Identify which cell holds the provided text, then report its [x, y] central coordinate. 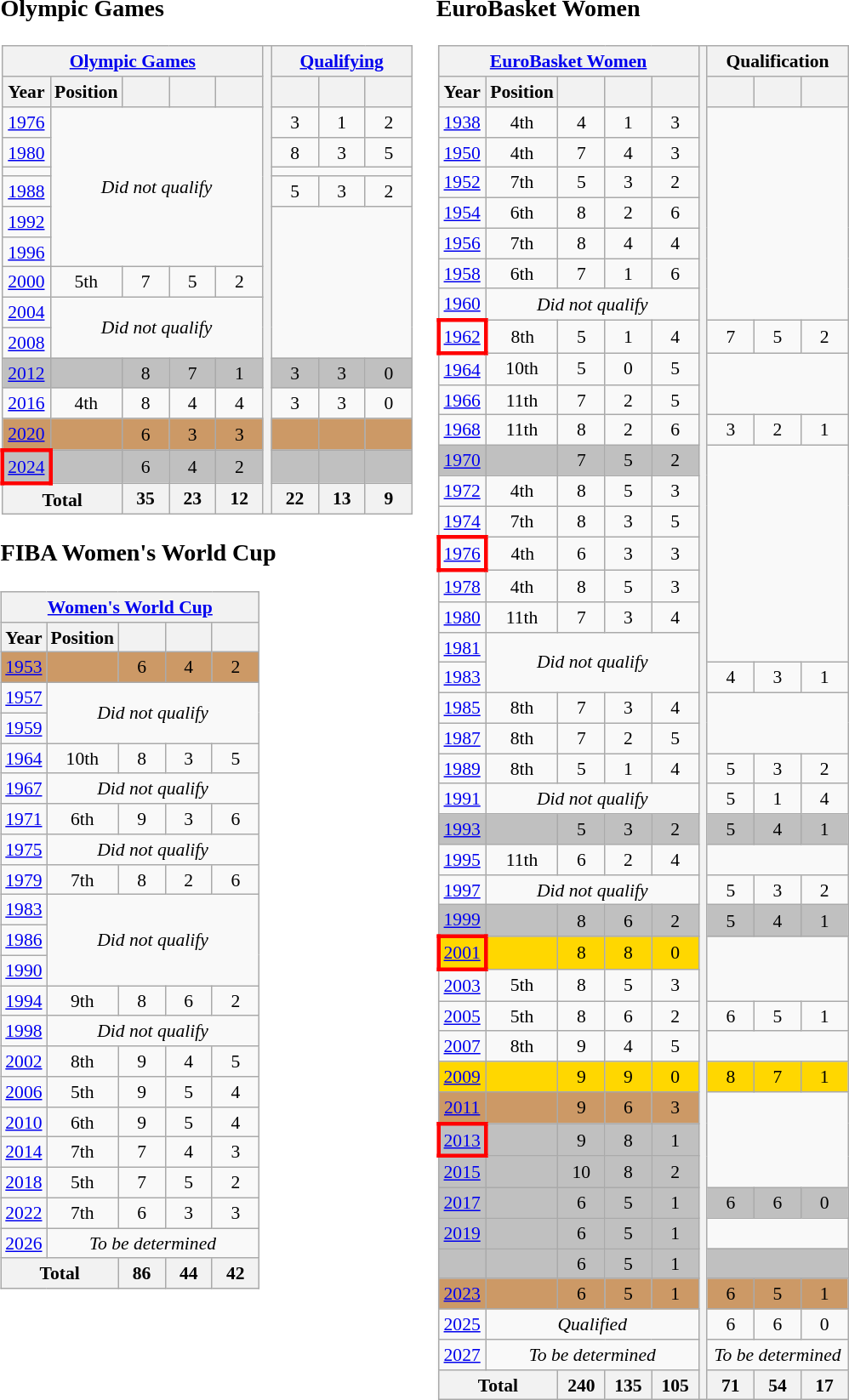
1970 [462, 461]
9th [83, 1001]
240 [582, 1385]
1958 [462, 274]
EuroBasket Women [568, 61]
2016 [26, 403]
1999 [462, 920]
1994 [24, 1001]
23 [192, 498]
2019 [462, 1233]
2011 [462, 1107]
2025 [462, 1324]
1959 [24, 728]
10 [582, 1172]
1978 [462, 587]
2013 [462, 1140]
2009 [462, 1077]
1950 [462, 152]
1960 [462, 304]
Olympic Games [133, 61]
54 [778, 1385]
2003 [462, 985]
1987 [462, 738]
1998 [24, 1031]
2001 [462, 953]
1981 [462, 647]
1997 [462, 890]
Qualification [778, 61]
86 [141, 1273]
2023 [462, 1294]
1966 [462, 400]
1992 [26, 222]
2004 [26, 313]
1968 [462, 430]
2007 [462, 1046]
1985 [462, 709]
12 [240, 498]
1954 [462, 213]
71 [730, 1385]
2020 [26, 434]
1988 [26, 191]
1991 [462, 799]
13 [342, 498]
1995 [462, 860]
1975 [24, 850]
2022 [24, 1213]
1957 [24, 697]
2027 [462, 1355]
44 [189, 1273]
1986 [24, 940]
Women's World Cup [129, 607]
1990 [24, 970]
1967 [24, 788]
1972 [462, 491]
1962 [462, 337]
1971 [24, 819]
2002 [24, 1061]
Qualified [592, 1324]
1996 [26, 252]
42 [235, 1273]
2008 [26, 343]
2005 [462, 1016]
1938 [462, 122]
1993 [462, 829]
2012 [26, 373]
2014 [24, 1152]
105 [675, 1385]
1953 [24, 668]
2017 [462, 1204]
2026 [24, 1243]
1956 [462, 243]
17 [825, 1385]
135 [628, 1385]
22 [294, 498]
2010 [24, 1122]
2006 [24, 1092]
1952 [462, 183]
1974 [462, 522]
1979 [24, 879]
Qualifying [342, 61]
2024 [26, 466]
35 [146, 498]
2018 [24, 1182]
2015 [462, 1172]
2000 [26, 282]
1989 [462, 769]
